Return [x, y] of the center of cell containing provided text 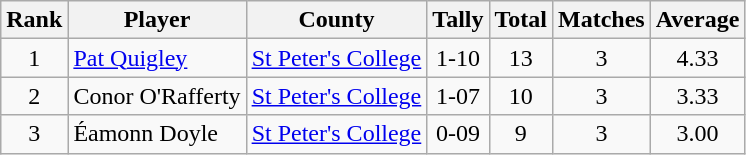
1-10 [458, 58]
10 [521, 96]
Conor O'Rafferty [157, 96]
2 [34, 96]
1 [34, 58]
Total [521, 20]
Rank [34, 20]
0-09 [458, 134]
Player [157, 20]
Éamonn Doyle [157, 134]
13 [521, 58]
Average [698, 20]
1-07 [458, 96]
4.33 [698, 58]
Tally [458, 20]
County [336, 20]
Matches [602, 20]
9 [521, 134]
3.33 [698, 96]
Pat Quigley [157, 58]
3.00 [698, 134]
